Scan for the cell matching the given text and deliver its (X, Y) coordinate at center. 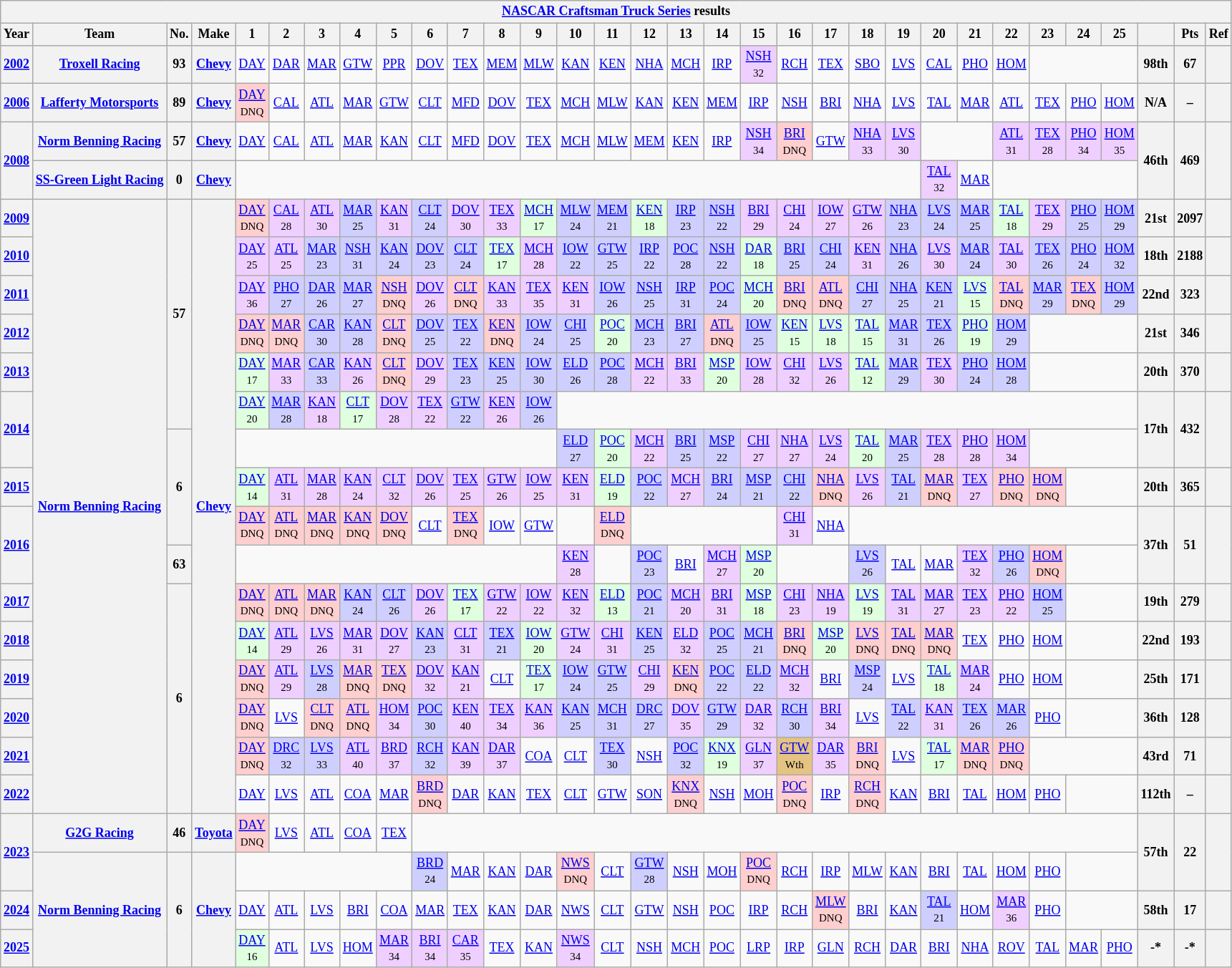
51 (1190, 544)
GLN (830, 949)
PHO34 (1084, 141)
TAL20 (868, 449)
2 (286, 34)
24 (1084, 34)
TAL15 (868, 334)
MCH31 (613, 718)
IRP23 (686, 218)
GTW24 (576, 641)
NSH32 (759, 64)
POC23 (649, 564)
LRP (759, 949)
112th (1155, 795)
3 (322, 34)
NHA33 (868, 141)
432 (1190, 430)
DOVDNQ (394, 526)
2009 (17, 218)
KAN33 (502, 295)
20 (939, 34)
CHI32 (795, 372)
KNX19 (722, 756)
KEN26 (502, 410)
ATL40 (358, 756)
2010 (17, 256)
POC24 (722, 295)
IRP31 (686, 295)
DOV27 (394, 641)
TAL32 (939, 180)
MLW24 (576, 218)
HOM25 (1048, 602)
KAN18 (322, 410)
DOV25 (430, 334)
469 (1190, 160)
2018 (17, 641)
MAR33 (286, 372)
PHO19 (975, 334)
CAL28 (286, 218)
21 (975, 34)
2021 (17, 756)
KAN21 (465, 679)
NSH25 (649, 295)
KAN26 (358, 372)
36th (1155, 718)
MAR34 (394, 949)
15 (759, 34)
Make (213, 34)
2012 (17, 334)
MEM21 (613, 218)
2002 (17, 64)
DAY17 (252, 372)
NSHDNQ (394, 295)
SS-Green Light Racing (99, 180)
1 (252, 34)
DRC27 (649, 718)
DOV28 (394, 410)
CAR35 (465, 949)
IOW30 (538, 372)
12 (649, 34)
CHI22 (795, 487)
MCH28 (538, 256)
IOW20 (538, 641)
BRDDNQ (430, 795)
PHO28 (975, 449)
9 (538, 34)
NHA25 (903, 295)
13 (686, 34)
ELD32 (686, 641)
DOV30 (465, 218)
KAN28 (358, 334)
71 (1190, 756)
ELD27 (576, 449)
MAR26 (1011, 718)
KEN28 (576, 564)
2188 (1190, 256)
DOV29 (430, 372)
DAR35 (830, 756)
2022 (17, 795)
NWSDNQ (576, 871)
128 (1190, 718)
GTWWth (795, 756)
RCHDNQ (868, 795)
Ref (1218, 34)
IOW28 (759, 372)
MLWDNQ (830, 910)
CAR33 (322, 372)
BRD24 (430, 871)
PHO25 (1084, 218)
171 (1190, 679)
GLN37 (759, 756)
RCH30 (795, 718)
Toyota (213, 833)
PHO22 (1011, 602)
RCH32 (430, 756)
BRD37 (394, 756)
2006 (17, 103)
57th (1155, 852)
N/A (1155, 103)
CLT17 (358, 410)
POC30 (430, 718)
PHO26 (1011, 564)
8 (502, 34)
LVS33 (322, 756)
IRP22 (649, 256)
46th (1155, 160)
93 (179, 64)
7 (465, 34)
KEN18 (649, 218)
MSP22 (722, 449)
MCH17 (538, 218)
DAY16 (252, 949)
NHA26 (903, 256)
TEX29 (1048, 218)
16 (795, 34)
NSH31 (358, 256)
NHA23 (903, 218)
2008 (17, 160)
2016 (17, 544)
CLT31 (465, 641)
KEN40 (465, 718)
DAY20 (252, 410)
2015 (17, 487)
TEX32 (975, 564)
346 (1190, 334)
2017 (17, 602)
98th (1155, 64)
ELD22 (759, 679)
2019 (17, 679)
2025 (17, 949)
46 (179, 833)
LVS15 (975, 295)
18th (1155, 256)
25 (1120, 34)
KNXDNQ (686, 795)
43rd (1155, 756)
NWS (576, 910)
DAY25 (252, 256)
19th (1155, 602)
NHA19 (830, 602)
DAR26 (322, 295)
11 (613, 34)
323 (1190, 295)
BRI31 (722, 602)
POC32 (686, 756)
HOM28 (1011, 372)
2097 (1190, 218)
TEX35 (538, 295)
MAR23 (322, 256)
No. (179, 34)
KANDNQ (358, 526)
2013 (17, 372)
LVS28 (322, 679)
MSP18 (759, 602)
LVS19 (868, 602)
23 (1048, 34)
4 (358, 34)
TEX33 (502, 218)
37th (1155, 544)
KAN39 (465, 756)
ELDDNQ (613, 526)
PPR (394, 64)
2011 (17, 295)
HOM32 (1120, 256)
MSP21 (759, 487)
SBO (868, 64)
DAR18 (759, 256)
Pts (1190, 34)
KEN32 (576, 602)
DAR37 (502, 756)
LVS18 (830, 334)
GTW28 (649, 871)
0 (179, 180)
GTW29 (722, 718)
NWS34 (576, 949)
2014 (17, 430)
TAL22 (903, 718)
KEN21 (939, 295)
193 (1190, 641)
67 (1190, 64)
ROV (1011, 949)
IOW27 (830, 218)
BRI24 (722, 487)
365 (1190, 487)
CLT32 (394, 487)
CHI25 (576, 334)
TAL31 (903, 602)
MAR36 (1011, 910)
HOM35 (1120, 141)
89 (179, 103)
MSP24 (868, 679)
TAL30 (1011, 256)
DRC32 (286, 756)
NSH34 (759, 141)
MCH21 (759, 641)
MCH32 (795, 679)
POC21 (649, 602)
TEX27 (975, 487)
TEX34 (502, 718)
2024 (17, 910)
MCH23 (649, 334)
10 (576, 34)
Team (99, 34)
BRI27 (686, 334)
19 (903, 34)
KAN23 (430, 641)
TEX25 (465, 487)
KAN36 (538, 718)
PHO27 (286, 295)
14 (722, 34)
2023 (17, 852)
63 (179, 564)
DOV23 (430, 256)
G2G Racing (99, 833)
279 (1190, 602)
TAL12 (868, 372)
NASCAR Craftsman Truck Series results (616, 11)
370 (1190, 372)
DOV32 (430, 679)
CLT26 (394, 602)
NHADNQ (830, 487)
NHA27 (795, 449)
CHI29 (649, 679)
KEN15 (795, 334)
25th (1155, 679)
Troxell Racing (99, 64)
58th (1155, 910)
18 (868, 34)
DAR32 (759, 718)
Lafferty Motorsports (99, 103)
DOV35 (686, 718)
ELD19 (613, 487)
CAR30 (322, 334)
Year (17, 34)
KAN25 (576, 718)
2020 (17, 718)
ELD26 (576, 372)
IOW (502, 526)
5 (394, 34)
DAY36 (252, 295)
SON (649, 795)
CHI23 (795, 602)
BRI33 (686, 372)
ATL25 (286, 256)
TEX21 (502, 641)
TAL17 (939, 756)
ELD13 (613, 602)
LVSDNQ (868, 641)
POC25 (722, 641)
ATL30 (322, 218)
BRI29 (759, 218)
17th (1155, 430)
